Return the [x, y] coordinate for the center point of the cell that contains the specified text.  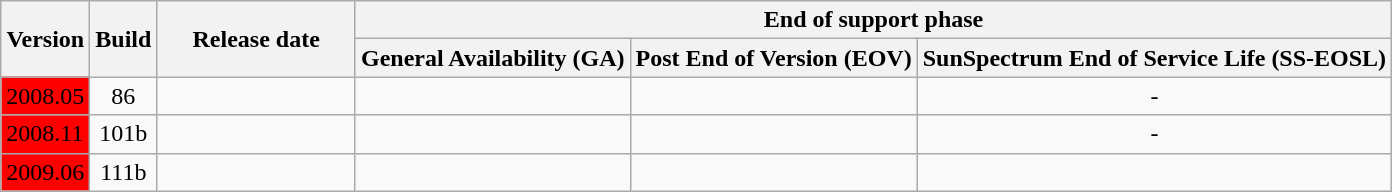
SunSpectrum End of Service Life (SS-EOSL) [1154, 58]
Release date [256, 39]
101b [124, 134]
2008.05 [46, 96]
111b [124, 172]
Version [46, 39]
End of support phase [873, 20]
2009.06 [46, 172]
Build [124, 39]
General Availability (GA) [492, 58]
Post End of Version (EOV) [774, 58]
2008.11 [46, 134]
86 [124, 96]
